Detect which cell encompasses the target text, then output its [X, Y] center coordinate. 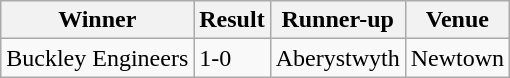
Venue [457, 20]
Aberystwyth [338, 58]
Buckley Engineers [98, 58]
Winner [98, 20]
Newtown [457, 58]
1-0 [232, 58]
Result [232, 20]
Runner-up [338, 20]
